Identify which cell holds the provided text, then report its [X, Y] central coordinate. 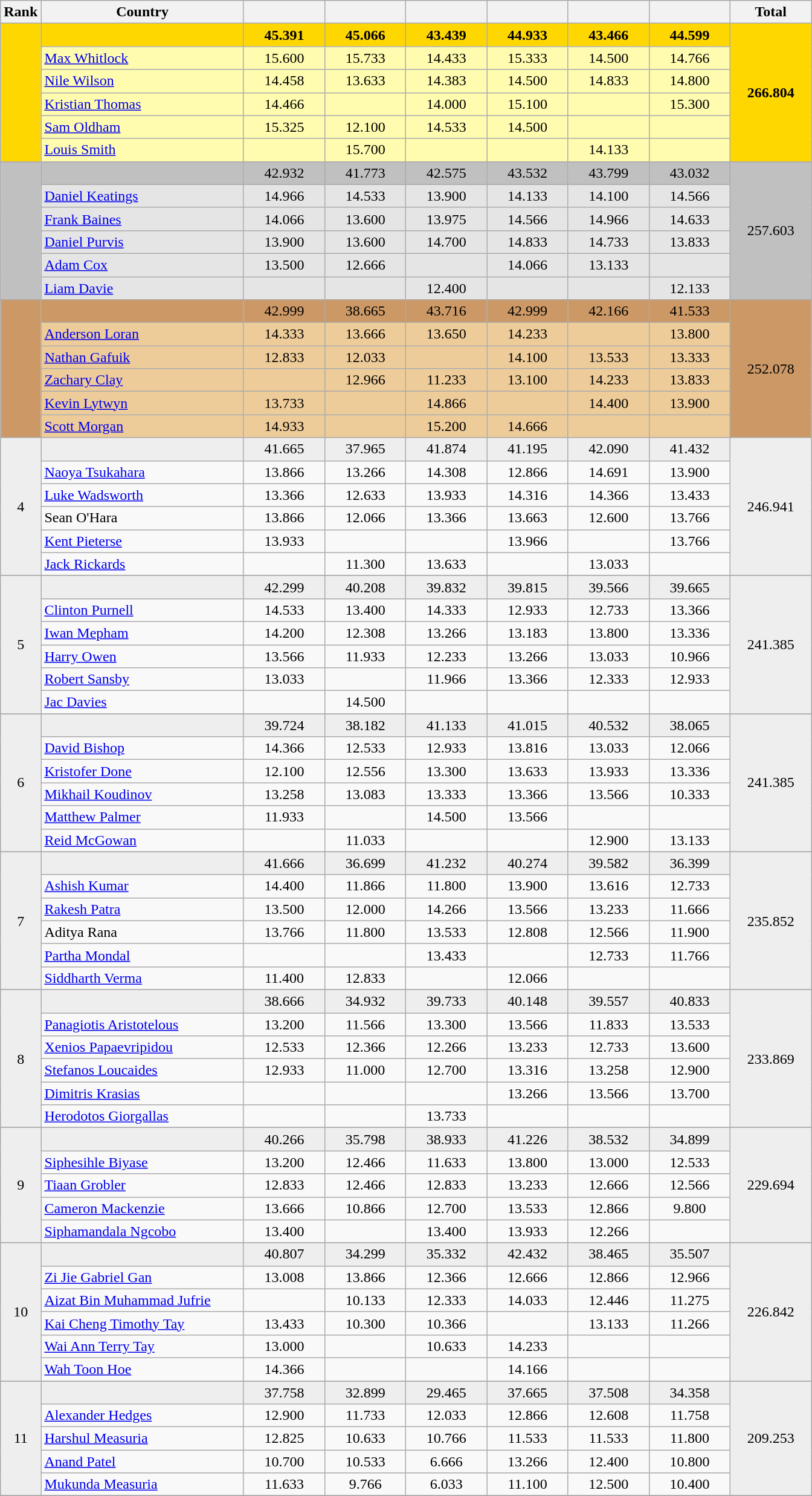
10.333 [689, 794]
39.815 [527, 587]
Aizat Bin Muhammad Jufrie [143, 1300]
229.694 [771, 1185]
12.600 [608, 518]
Cameron Mackenzie [143, 1208]
13.616 [608, 886]
39.832 [446, 587]
38.933 [446, 1139]
Aditya Rana [143, 932]
13.316 [527, 1070]
Clinton Purnell [143, 610]
252.078 [771, 369]
Kevin Lytwyn [143, 403]
12.233 [446, 656]
14.000 [446, 104]
12.133 [689, 288]
34.358 [689, 1392]
Alexander Hedges [143, 1416]
36.699 [366, 863]
7 [21, 921]
Iwan Mepham [143, 633]
12.000 [366, 909]
11.966 [446, 679]
44.933 [527, 35]
14.666 [527, 426]
Sam Oldham [143, 127]
4 [21, 507]
12.808 [527, 932]
11.733 [366, 1416]
43.032 [689, 173]
Tiaan Grobler [143, 1185]
41.773 [366, 173]
10.866 [366, 1208]
42.432 [527, 1254]
43.466 [608, 35]
Siphesihle Biyase [143, 1162]
39.566 [608, 587]
11.666 [689, 909]
Country [143, 12]
12.556 [366, 771]
14.200 [284, 633]
14.458 [284, 81]
Total [771, 12]
40.208 [366, 587]
11.900 [689, 932]
29.465 [446, 1392]
11.866 [366, 886]
10 [21, 1312]
10.533 [366, 1462]
14.700 [446, 242]
Xenios Papaevripidou [143, 1048]
Frank Baines [143, 219]
Panagiotis Aristotelous [143, 1025]
Siphamandala Ngcobo [143, 1231]
13.975 [446, 219]
14.266 [446, 909]
44.599 [689, 35]
39.557 [608, 1001]
40.274 [527, 863]
38.665 [366, 311]
Ashish Kumar [143, 886]
45.391 [284, 35]
246.941 [771, 507]
Scott Morgan [143, 426]
14.383 [446, 81]
36.399 [689, 863]
15.733 [366, 58]
11.100 [527, 1485]
14.466 [284, 104]
13.650 [446, 334]
Zi Jie Gabriel Gan [143, 1277]
11.300 [366, 564]
209.253 [771, 1438]
37.665 [527, 1392]
Robert Sansby [143, 679]
266.804 [771, 92]
42.090 [608, 449]
38.532 [608, 1139]
15.333 [527, 58]
41.133 [446, 725]
40.833 [689, 1001]
11.033 [366, 840]
13.083 [366, 794]
Naoya Tsukahara [143, 472]
35.332 [446, 1254]
42.932 [284, 173]
13.100 [527, 380]
14.033 [527, 1300]
35.507 [689, 1254]
8 [21, 1058]
Max Whitlock [143, 58]
10.700 [284, 1462]
Herodotos Giorgallas [143, 1116]
David Bishop [143, 748]
41.195 [527, 449]
Sean O'Hara [143, 518]
10.800 [689, 1462]
Kristofer Done [143, 771]
11 [21, 1438]
40.266 [284, 1139]
11.400 [284, 978]
9.800 [689, 1208]
5 [21, 644]
41.432 [689, 449]
14.166 [527, 1369]
42.299 [284, 587]
41.015 [527, 725]
15.600 [284, 58]
43.532 [527, 173]
10.366 [446, 1323]
10.766 [446, 1439]
14.308 [446, 472]
Luke Wadsworth [143, 495]
226.842 [771, 1312]
43.799 [608, 173]
Partha Mondal [143, 955]
14.800 [689, 81]
12.308 [366, 633]
40.807 [284, 1254]
10.133 [366, 1300]
13.700 [689, 1093]
11.275 [689, 1300]
Zachary Clay [143, 380]
233.869 [771, 1058]
Mikhail Koudinov [143, 794]
34.299 [366, 1254]
11.566 [366, 1025]
Wah Toon Hoe [143, 1369]
39.582 [608, 863]
39.724 [284, 725]
Mukunda Measuria [143, 1485]
15.325 [284, 127]
Anand Patel [143, 1462]
45.066 [366, 35]
37.758 [284, 1392]
Nile Wilson [143, 81]
9 [21, 1185]
38.465 [608, 1254]
14.316 [527, 495]
11.758 [689, 1416]
14.933 [284, 426]
32.899 [366, 1392]
42.575 [446, 173]
37.965 [366, 449]
15.300 [689, 104]
37.508 [608, 1392]
11.233 [446, 380]
42.166 [608, 311]
12.446 [608, 1300]
14.633 [689, 219]
Jac Davies [143, 702]
15.200 [446, 426]
Harry Owen [143, 656]
Louis Smith [143, 150]
6 [21, 783]
39.733 [446, 1001]
Wai Ann Terry Tay [143, 1346]
41.533 [689, 311]
Dimitris Krasias [143, 1093]
11.266 [689, 1323]
13.183 [527, 633]
10.400 [689, 1485]
Reid McGowan [143, 840]
41.232 [446, 863]
235.852 [771, 921]
39.665 [689, 587]
10.300 [366, 1323]
34.932 [366, 1001]
11.833 [608, 1025]
38.666 [284, 1001]
Stefanos Loucaides [143, 1070]
9.766 [366, 1485]
15.700 [366, 150]
38.182 [366, 725]
38.065 [689, 725]
Rank [21, 12]
13.008 [284, 1277]
Daniel Purvis [143, 242]
Adam Cox [143, 265]
6.666 [446, 1462]
14.766 [689, 58]
Siddharth Verma [143, 978]
Jack Rickards [143, 564]
14.691 [608, 472]
Daniel Keatings [143, 196]
Nathan Gafuik [143, 357]
15.100 [527, 104]
40.148 [527, 1001]
Kristian Thomas [143, 104]
Rakesh Patra [143, 909]
6.033 [446, 1485]
40.532 [608, 725]
257.603 [771, 230]
13.816 [527, 748]
43.716 [446, 311]
10.966 [689, 656]
14.433 [446, 58]
Liam Davie [143, 288]
41.874 [446, 449]
Harshul Measuria [143, 1439]
13.966 [527, 541]
Anderson Loran [143, 334]
12.608 [608, 1416]
11.766 [689, 955]
Matthew Palmer [143, 817]
Kai Cheng Timothy Tay [143, 1323]
12.633 [366, 495]
12.825 [284, 1439]
Kent Pieterse [143, 541]
14.866 [446, 403]
41.666 [284, 863]
41.226 [527, 1139]
34.899 [689, 1139]
12.500 [608, 1485]
14.733 [608, 242]
41.665 [284, 449]
11.000 [366, 1070]
35.798 [366, 1139]
43.439 [446, 35]
13.663 [527, 518]
